Output the [x, y] coordinate of the center of the cell containing the given text.  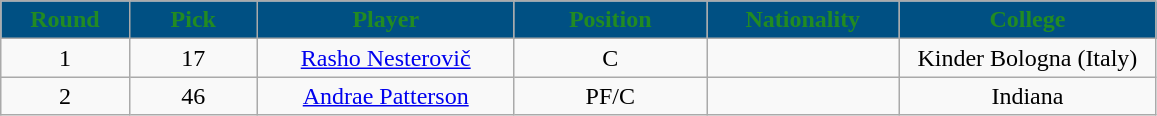
Andrae Patterson [386, 96]
PF/C [610, 96]
C [610, 58]
Rasho Nesterovič [386, 58]
Player [386, 20]
17 [193, 58]
1 [65, 58]
Indiana [1028, 96]
Kinder Bologna (Italy) [1028, 58]
Position [610, 20]
Nationality [803, 20]
College [1028, 20]
46 [193, 96]
Pick [193, 20]
Round [65, 20]
2 [65, 96]
